Search for the cell housing the specified text and yield its [x, y] center coordinate. 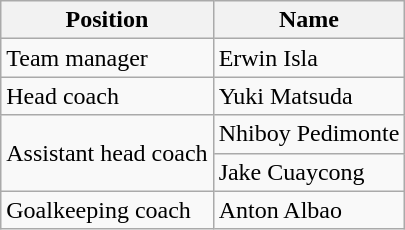
Goalkeeping coach [107, 210]
Position [107, 20]
Nhiboy Pedimonte [309, 134]
Assistant head coach [107, 153]
Jake Cuaycong [309, 172]
Team manager [107, 58]
Yuki Matsuda [309, 96]
Name [309, 20]
Anton Albao [309, 210]
Head coach [107, 96]
Erwin Isla [309, 58]
